Search for the cell housing the specified text and yield its (X, Y) center coordinate. 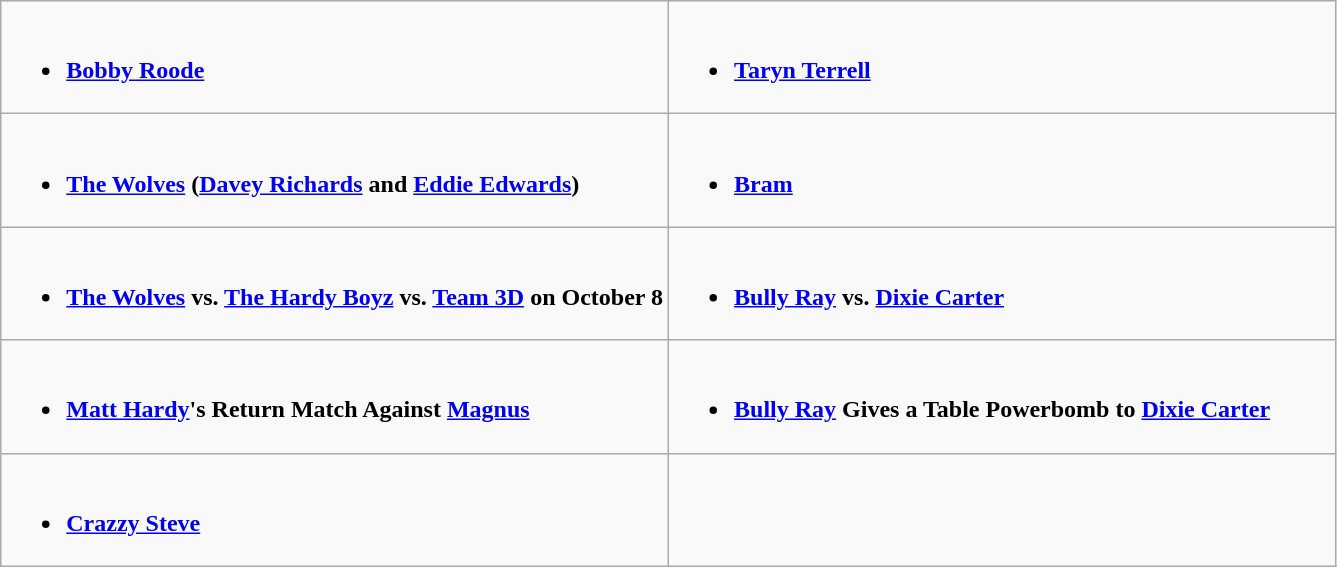
Matt Hardy's Return Match Against Magnus (335, 396)
The Wolves vs. The Hardy Boyz vs. Team 3D on October 8 (335, 284)
Bully Ray vs. Dixie Carter (1003, 284)
The Wolves (Davey Richards and Eddie Edwards) (335, 170)
Crazzy Steve (335, 510)
Bobby Roode (335, 58)
Taryn Terrell (1003, 58)
Bully Ray Gives a Table Powerbomb to Dixie Carter (1003, 396)
Bram (1003, 170)
